Determine the [X, Y] coordinate at the center of the cell enclosing the given text.  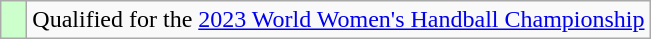
Qualified for the 2023 World Women's Handball Championship [338, 20]
